Provide the [X, Y] coordinate of the cell's center where the given text is located.  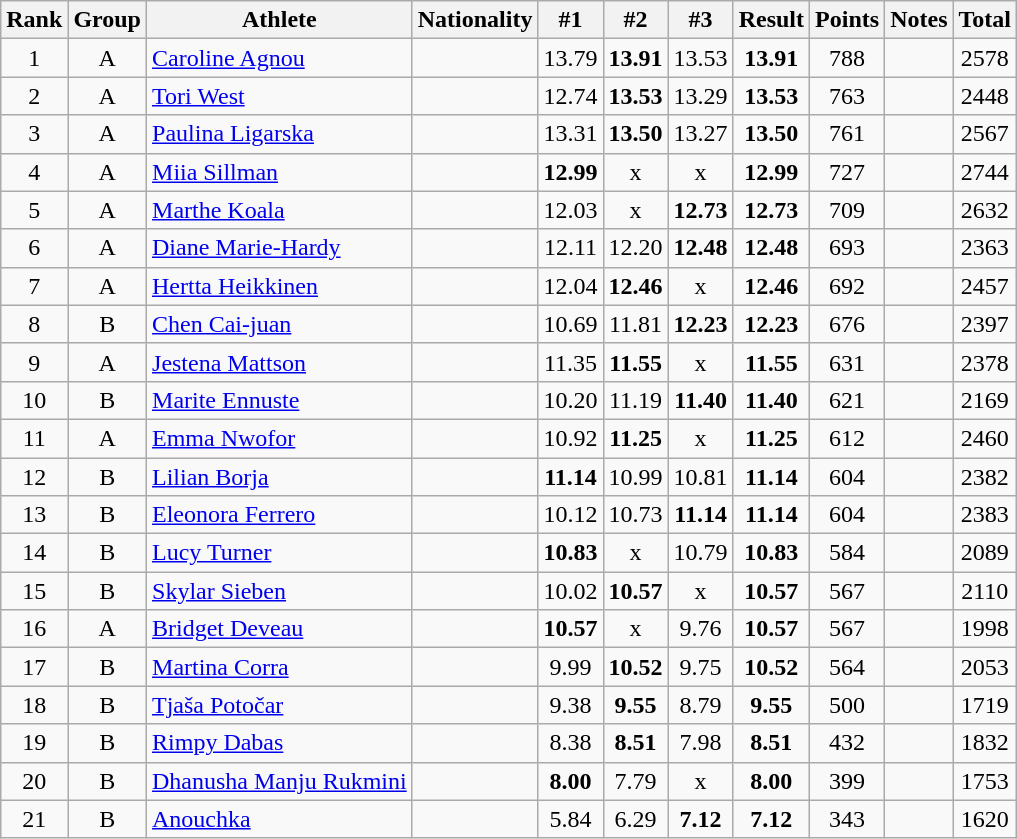
8.79 [700, 705]
8.38 [570, 743]
Tjaša Potočar [280, 705]
612 [848, 438]
Skylar Sieben [280, 591]
13.29 [700, 96]
584 [848, 553]
10.02 [570, 591]
2382 [985, 477]
Caroline Agnou [280, 58]
14 [34, 553]
10.12 [570, 515]
18 [34, 705]
Points [848, 20]
10 [34, 400]
1832 [985, 743]
8 [34, 324]
5 [34, 210]
17 [34, 667]
2397 [985, 324]
Hertta Heikkinen [280, 286]
692 [848, 286]
10.73 [636, 515]
2448 [985, 96]
Marthe Koala [280, 210]
Eleonora Ferrero [280, 515]
432 [848, 743]
20 [34, 781]
6.29 [636, 819]
2578 [985, 58]
11 [34, 438]
15 [34, 591]
2053 [985, 667]
Athlete [280, 20]
6 [34, 248]
621 [848, 400]
9 [34, 362]
Marite Ennuste [280, 400]
Emma Nwofor [280, 438]
2378 [985, 362]
Lucy Turner [280, 553]
727 [848, 172]
3 [34, 134]
399 [848, 781]
1620 [985, 819]
16 [34, 629]
Anouchka [280, 819]
21 [34, 819]
10.20 [570, 400]
Tori West [280, 96]
11.35 [570, 362]
#1 [570, 20]
343 [848, 819]
Miia Sillman [280, 172]
13.27 [700, 134]
7 [34, 286]
2567 [985, 134]
12.20 [636, 248]
Martina Corra [280, 667]
788 [848, 58]
Jestena Mattson [280, 362]
10.99 [636, 477]
2089 [985, 553]
9.75 [700, 667]
11.19 [636, 400]
9.38 [570, 705]
709 [848, 210]
564 [848, 667]
1998 [985, 629]
693 [848, 248]
12.11 [570, 248]
Dhanusha Manju Rukmini [280, 781]
#2 [636, 20]
2 [34, 96]
12 [34, 477]
Total [985, 20]
2169 [985, 400]
Notes [919, 20]
13.31 [570, 134]
2457 [985, 286]
#3 [700, 20]
10.69 [570, 324]
763 [848, 96]
10.79 [700, 553]
Rank [34, 20]
1753 [985, 781]
Lilian Borja [280, 477]
676 [848, 324]
19 [34, 743]
13.79 [570, 58]
10.92 [570, 438]
11.81 [636, 324]
Group [108, 20]
500 [848, 705]
Result [771, 20]
1719 [985, 705]
4 [34, 172]
9.76 [700, 629]
Paulina Ligarska [280, 134]
Bridget Deveau [280, 629]
2383 [985, 515]
2632 [985, 210]
2744 [985, 172]
631 [848, 362]
2363 [985, 248]
5.84 [570, 819]
12.74 [570, 96]
7.98 [700, 743]
2460 [985, 438]
Chen Cai-juan [280, 324]
12.03 [570, 210]
Rimpy Dabas [280, 743]
10.81 [700, 477]
1 [34, 58]
12.04 [570, 286]
9.99 [570, 667]
7.79 [636, 781]
Nationality [475, 20]
13 [34, 515]
Diane Marie-Hardy [280, 248]
2110 [985, 591]
761 [848, 134]
